Return the [x, y] coordinate for the center point of the cell that contains the specified text.  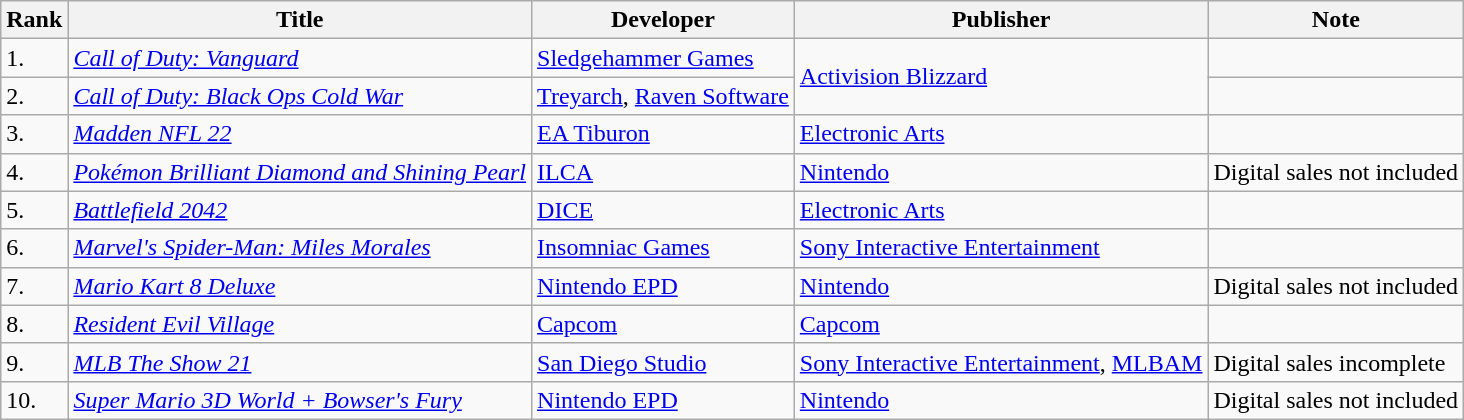
San Diego Studio [664, 362]
10. [34, 400]
EA Tiburon [664, 134]
9. [34, 362]
Sony Interactive Entertainment, MLBAM [1001, 362]
Pokémon Brilliant Diamond and Shining Pearl [300, 172]
Call of Duty: Black Ops Cold War [300, 96]
3. [34, 134]
ILCA [664, 172]
Madden NFL 22 [300, 134]
8. [34, 324]
Mario Kart 8 Deluxe [300, 286]
Developer [664, 20]
Treyarch, Raven Software [664, 96]
7. [34, 286]
Title [300, 20]
Activision Blizzard [1001, 77]
DICE [664, 210]
Sledgehammer Games [664, 58]
Super Mario 3D World + Bowser's Fury [300, 400]
5. [34, 210]
Marvel's Spider-Man: Miles Morales [300, 248]
6. [34, 248]
Call of Duty: Vanguard [300, 58]
Insomniac Games [664, 248]
4. [34, 172]
Rank [34, 20]
Note [1336, 20]
Resident Evil Village [300, 324]
MLB The Show 21 [300, 362]
Publisher [1001, 20]
Digital sales incomplete [1336, 362]
1. [34, 58]
Battlefield 2042 [300, 210]
Sony Interactive Entertainment [1001, 248]
2. [34, 96]
